Output the [x, y] coordinate of the center of the cell containing the given text.  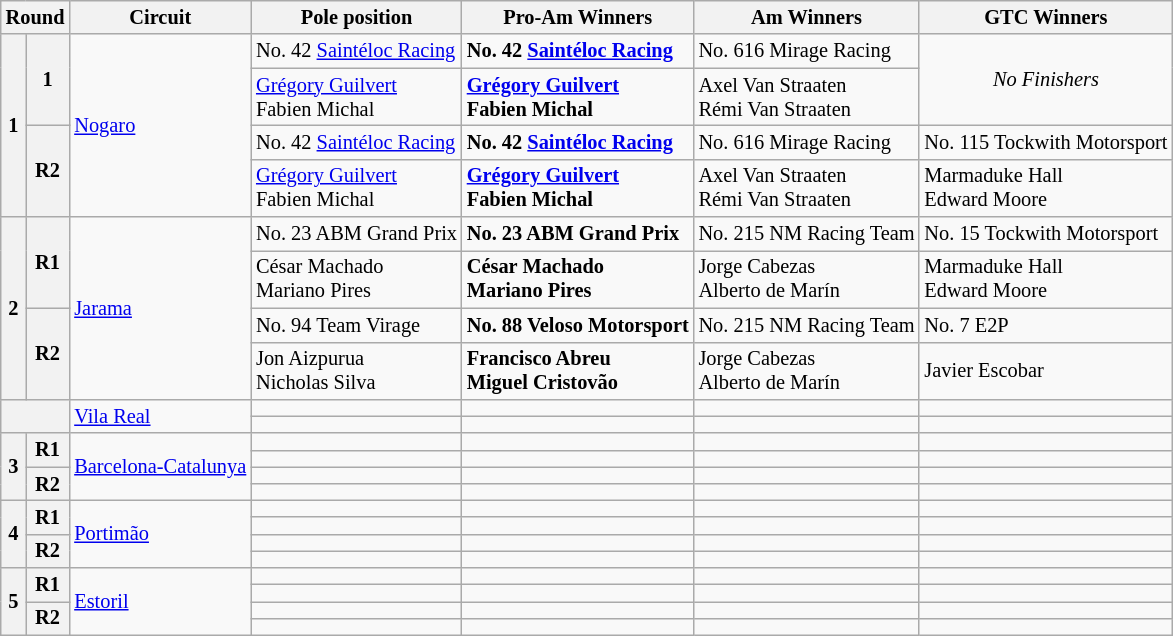
Round [36, 17]
2 [14, 308]
Francisco Abreu Miguel Cristovão [578, 371]
Javier Escobar [1046, 371]
No. 94 Team Virage [356, 325]
3 [14, 466]
Barcelona-Catalunya [160, 466]
No. 7 E2P [1046, 325]
GTC Winners [1046, 17]
4 [14, 534]
Pro-Am Winners [578, 17]
Circuit [160, 17]
Portimão [160, 534]
5 [14, 602]
Nogaro [160, 126]
Jon Aizpurua Nicholas Silva [356, 371]
No. 15 Tockwith Motorsport [1046, 234]
No Finishers [1046, 80]
Vila Real [160, 416]
No. 115 Tockwith Motorsport [1046, 142]
Pole position [356, 17]
Estoril [160, 602]
No. 88 Veloso Motorsport [578, 325]
Am Winners [807, 17]
Jarama [160, 308]
